Return (x, y) of the center of cell containing provided text 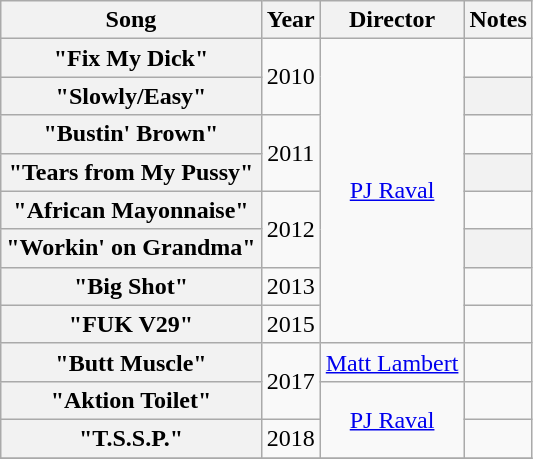
"Workin' on Grandma" (131, 248)
"Aktion Toilet" (131, 400)
Song (131, 20)
2012 (290, 229)
"FUK V29" (131, 324)
"Tears from My Pussy" (131, 172)
Notes (498, 20)
Year (290, 20)
Matt Lambert (392, 362)
"Slowly/Easy" (131, 96)
"T.S.S.P." (131, 438)
2013 (290, 286)
"Butt Muscle" (131, 362)
"Big Shot" (131, 286)
2017 (290, 381)
"Fix My Dick" (131, 58)
2010 (290, 77)
2018 (290, 438)
"Bustin' Brown" (131, 134)
"African Mayonnaise" (131, 210)
Director (392, 20)
2015 (290, 324)
2011 (290, 153)
